Extract the [X, Y] coordinate from the center of the cell holding the provided text.  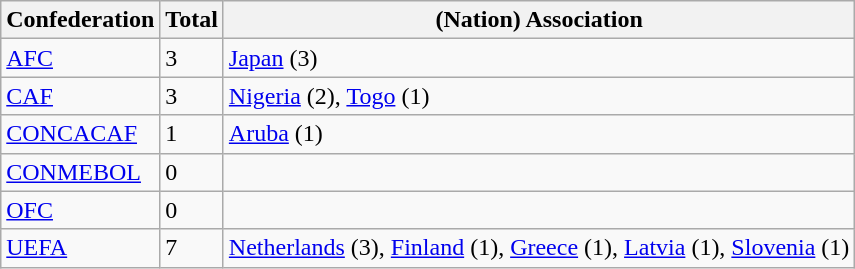
Nigeria (2), Togo (1) [539, 96]
Confederation [80, 20]
CONCACAF [80, 134]
CAF [80, 96]
CONMEBOL [80, 172]
Netherlands (3), Finland (1), Greece (1), Latvia (1), Slovenia (1) [539, 248]
UEFA [80, 248]
1 [192, 134]
AFC [80, 58]
OFC [80, 210]
(Nation) Association [539, 20]
7 [192, 248]
Aruba (1) [539, 134]
Japan (3) [539, 58]
Total [192, 20]
